Locate the cell with the specified text and output its [x, y] center coordinate. 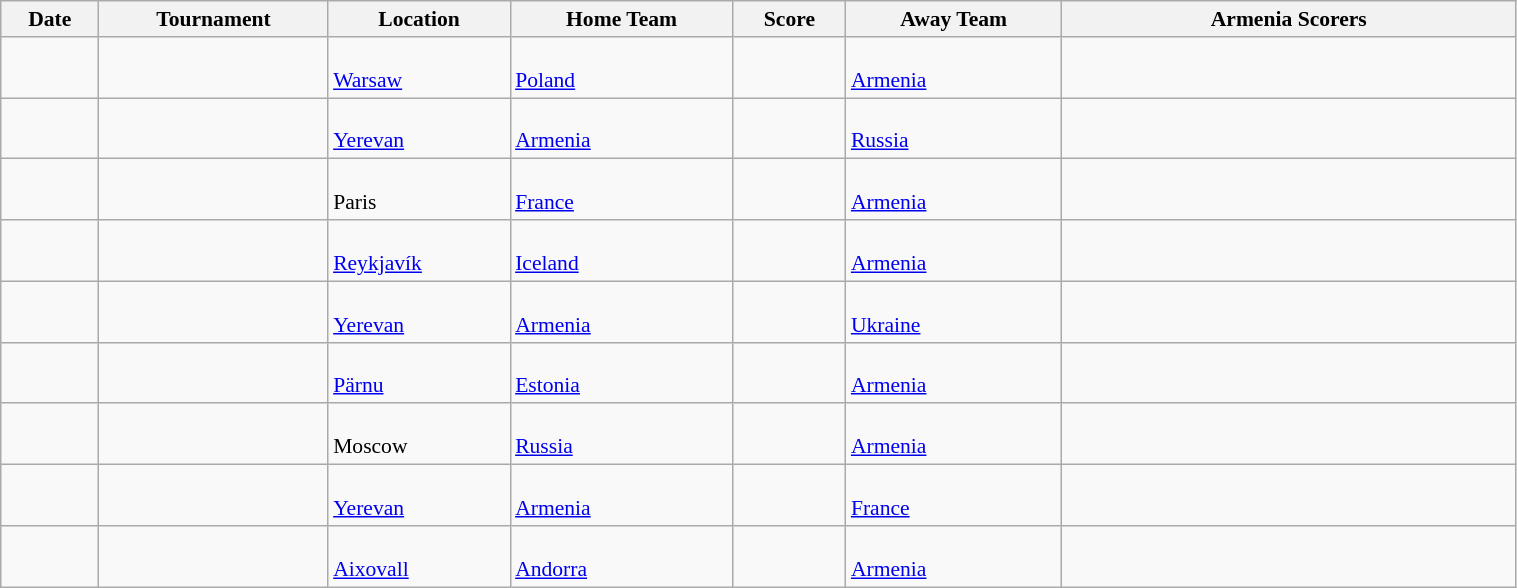
Home Team [622, 19]
Warsaw [419, 68]
Reykjavík [419, 250]
Date [50, 19]
Tournament [214, 19]
Moscow [419, 434]
Pärnu [419, 372]
Ukraine [954, 312]
Score [790, 19]
Iceland [622, 250]
Away Team [954, 19]
Estonia [622, 372]
Aixovall [419, 556]
Andorra [622, 556]
Poland [622, 68]
Paris [419, 190]
Armenia Scorers [1288, 19]
Location [419, 19]
